For the text-containing cell, return its midpoint in (X, Y) coordinate format. 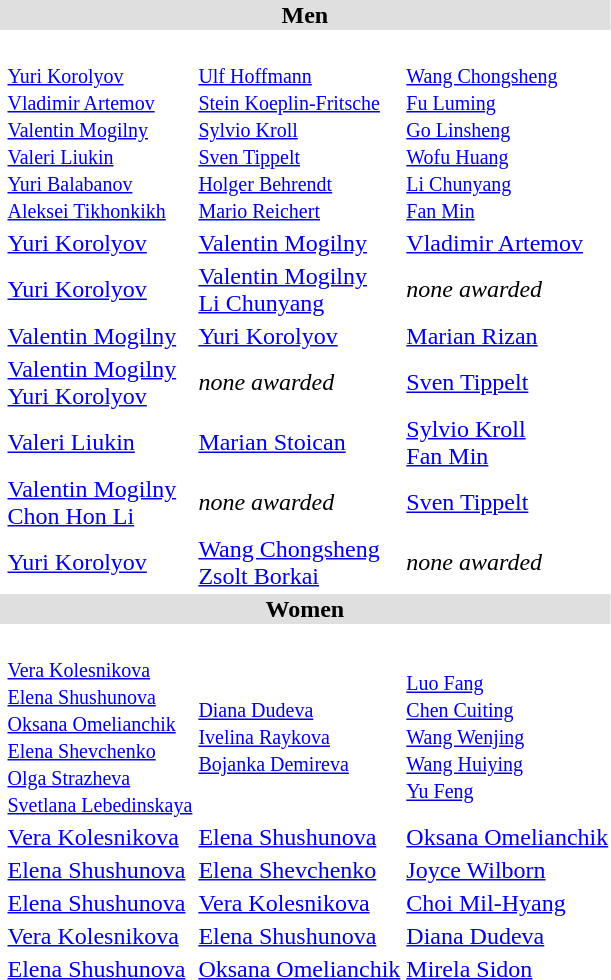
Wang Chongsheng Zsolt Borkai (300, 562)
Luo FangChen Cuiting Wang WenjingWang HuiyingYu Feng (508, 723)
Valentin Mogilny Chon Hon Li (100, 502)
Wang ChongshengFu LumingGo LinshengWofu HuangLi ChunyangFan Min (508, 129)
Valentin Mogilny Li Chunyang (300, 290)
Marian Rizan (508, 336)
Women (305, 609)
Vera KolesnikovaElena ShushunovaOksana OmelianchikElena ShevchenkoOlga StrazhevaSvetlana Lebedinskaya (100, 723)
Yuri KorolyovVladimir ArtemovValentin MogilnyValeri LiukinYuri BalabanovAleksei Tikhonkikh (100, 129)
Valeri Liukin (100, 442)
Sylvio Kroll Fan Min (508, 442)
Oksana Omelianchik (508, 837)
Choi Mil-Hyang (508, 903)
Elena Shevchenko (300, 870)
Marian Stoican (300, 442)
Ulf HoffmannStein Koeplin-FritscheSylvio KrollSven TippeltHolger Behrendt Mario Reichert (300, 129)
Diana DudevaIvelina RaykovaBojanka Demireva (300, 723)
Valentin Mogilny Yuri Korolyov (100, 382)
Vladimir Artemov (508, 243)
Diana Dudeva (508, 936)
Joyce Wilborn (508, 870)
Men (305, 15)
